For the text-containing cell, return its midpoint in [x, y] coordinate format. 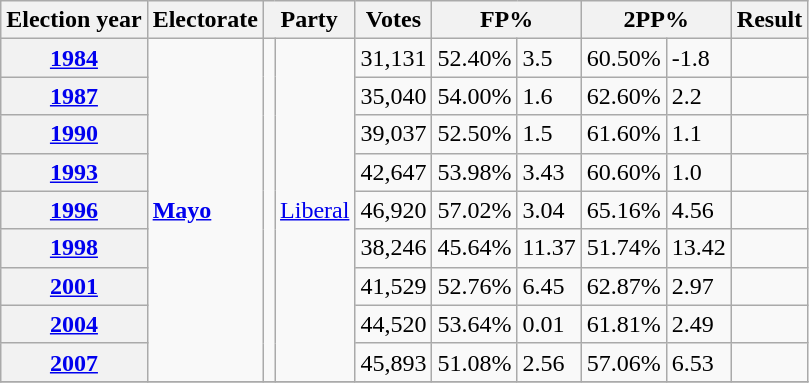
45.64% [474, 248]
1.0 [698, 172]
1.5 [549, 134]
60.50% [624, 58]
35,040 [394, 96]
1996 [74, 210]
44,520 [394, 324]
57.02% [474, 210]
51.74% [624, 248]
2.2 [698, 96]
Election year [74, 20]
Votes [394, 20]
1993 [74, 172]
38,246 [394, 248]
2.49 [698, 324]
31,131 [394, 58]
1987 [74, 96]
6.45 [549, 286]
2001 [74, 286]
54.00% [474, 96]
52.76% [474, 286]
51.08% [474, 362]
61.60% [624, 134]
Result [769, 20]
52.50% [474, 134]
3.04 [549, 210]
1.6 [549, 96]
Party [308, 20]
39,037 [394, 134]
2007 [74, 362]
-1.8 [698, 58]
Electorate [205, 20]
Liberal [315, 210]
13.42 [698, 248]
2PP% [656, 20]
61.81% [624, 324]
2.56 [549, 362]
1990 [74, 134]
41,529 [394, 286]
Mayo [205, 210]
57.06% [624, 362]
1998 [74, 248]
0.01 [549, 324]
6.53 [698, 362]
46,920 [394, 210]
4.56 [698, 210]
11.37 [549, 248]
3.5 [549, 58]
45,893 [394, 362]
53.64% [474, 324]
62.87% [624, 286]
42,647 [394, 172]
60.60% [624, 172]
2.97 [698, 286]
2004 [74, 324]
3.43 [549, 172]
53.98% [474, 172]
52.40% [474, 58]
FP% [506, 20]
62.60% [624, 96]
1984 [74, 58]
1.1 [698, 134]
65.16% [624, 210]
